For the text-containing cell, return its midpoint in (X, Y) coordinate format. 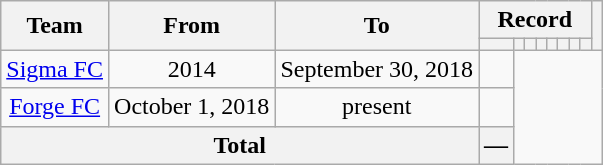
Sigma FC (55, 69)
September 30, 2018 (377, 69)
From (192, 26)
— (496, 145)
To (377, 26)
Team (55, 26)
Forge FC (55, 107)
Total (240, 145)
October 1, 2018 (192, 107)
present (377, 107)
2014 (192, 69)
Record (535, 20)
